From the cell containing the given text, extract its center point as [x, y] coordinate. 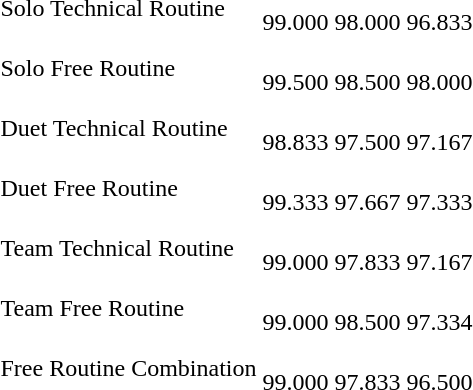
97.833 [368, 248]
99.333 [296, 188]
98.833 [296, 128]
97.500 [368, 128]
97.667 [368, 188]
99.500 [296, 68]
